Output the [X, Y] coordinate of the center of the cell containing the given text.  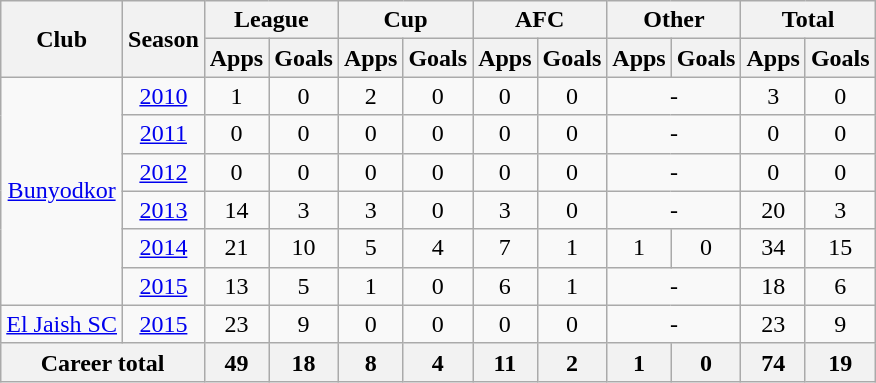
7 [505, 248]
Total [808, 20]
AFC [540, 20]
2014 [164, 248]
2012 [164, 172]
Season [164, 39]
2013 [164, 210]
14 [236, 210]
Club [62, 39]
11 [505, 362]
20 [773, 210]
21 [236, 248]
Career total [103, 362]
El Jaish SC [62, 324]
49 [236, 362]
2010 [164, 96]
13 [236, 286]
34 [773, 248]
19 [840, 362]
74 [773, 362]
8 [370, 362]
15 [840, 248]
2011 [164, 134]
Bunyodkor [62, 191]
10 [304, 248]
League [271, 20]
Other [674, 20]
Cup [405, 20]
